Search for the cell housing the specified text and yield its (x, y) center coordinate. 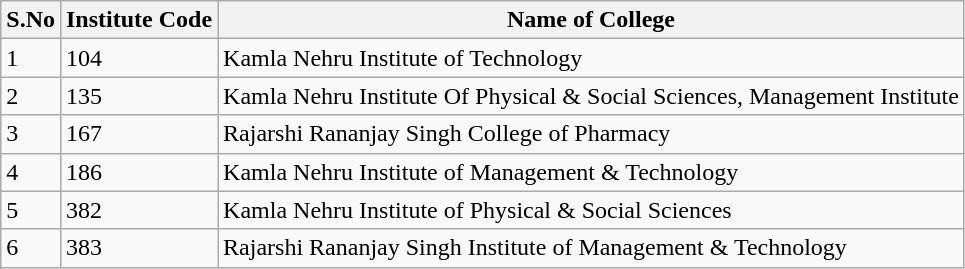
167 (138, 134)
S.No (31, 20)
Rajarshi Rananjay Singh Institute of Management & Technology (592, 248)
Rajarshi Rananjay Singh College of Pharmacy (592, 134)
Kamla Nehru Institute Of Physical & Social Sciences, Management Institute (592, 96)
Name of College (592, 20)
186 (138, 172)
5 (31, 210)
104 (138, 58)
Institute Code (138, 20)
Kamla Nehru Institute of Physical & Social Sciences (592, 210)
383 (138, 248)
6 (31, 248)
2 (31, 96)
3 (31, 134)
4 (31, 172)
Kamla Nehru Institute of Management & Technology (592, 172)
382 (138, 210)
1 (31, 58)
135 (138, 96)
Kamla Nehru Institute of Technology (592, 58)
